Determine the [x, y] coordinate at the center of the cell enclosing the given text.  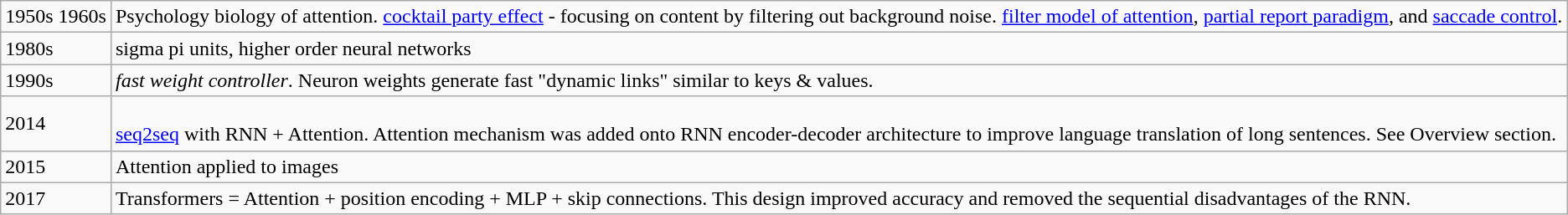
sigma pi units, higher order neural networks [838, 49]
2014 [56, 124]
1990s [56, 80]
2015 [56, 166]
1950s 1960s [56, 17]
2017 [56, 198]
1980s [56, 49]
Attention applied to images [838, 166]
fast weight controller. Neuron weights generate fast "dynamic links" similar to keys & values. [838, 80]
